Extract the (x, y) coordinate from the center of the cell holding the provided text.  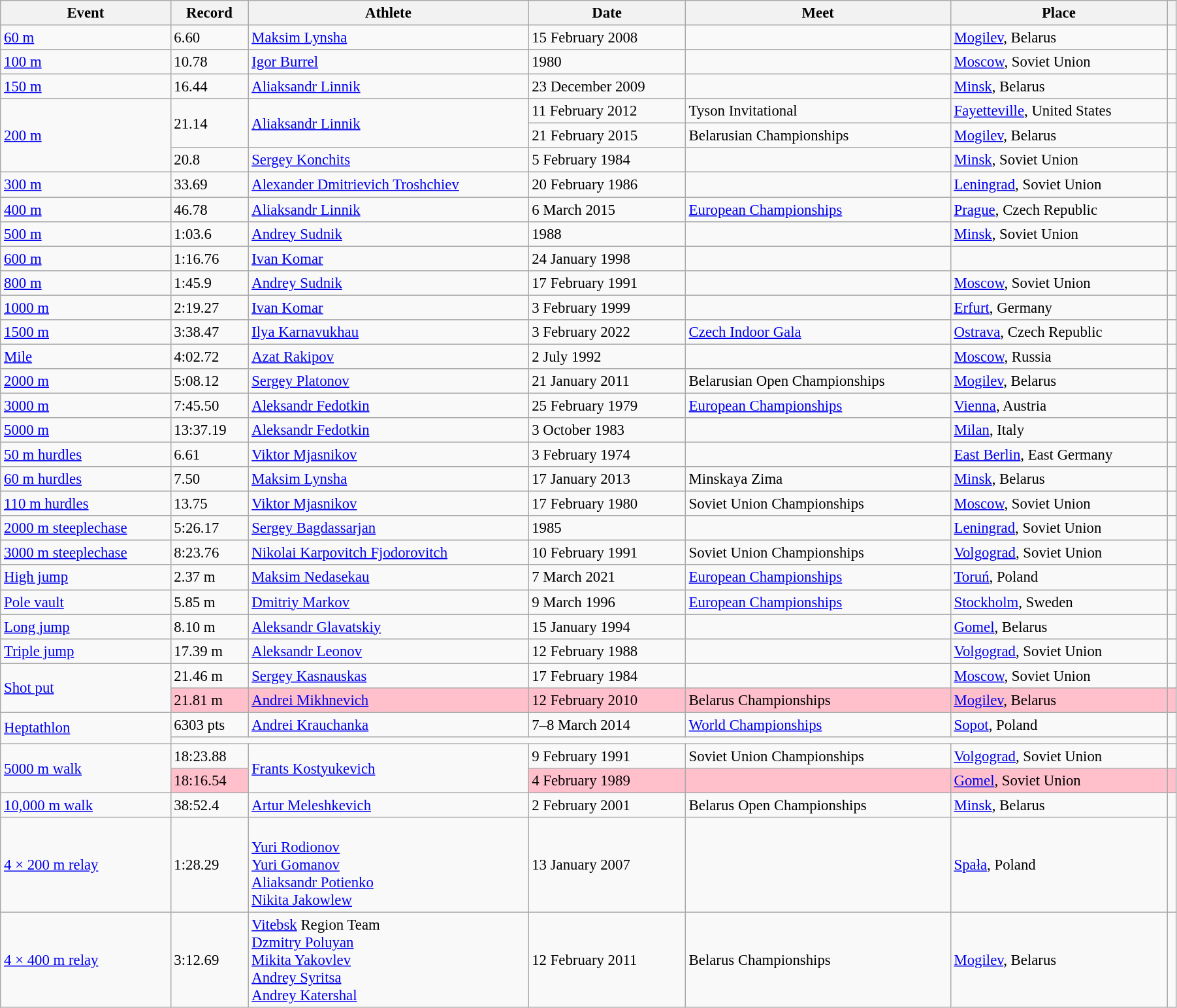
Andrei Mikhnevich (388, 701)
Sergey Kasnauskas (388, 676)
Meet (818, 13)
Toruń, Poland (1058, 578)
Artur Meleshkevich (388, 806)
10 February 1991 (607, 553)
4:02.72 (209, 356)
9 March 1996 (607, 602)
13:37.19 (209, 430)
Tyson Invitational (818, 111)
1500 m (86, 332)
12 February 2010 (607, 701)
3 February 1974 (607, 455)
Record (209, 13)
Sergey Konchits (388, 160)
Vienna, Austria (1058, 405)
Ostrava, Czech Republic (1058, 332)
15 February 2008 (607, 38)
5000 m walk (86, 768)
5:08.12 (209, 381)
Maksim Nedasekau (388, 578)
110 m hurdles (86, 504)
Andrei Krauchanka (388, 725)
16.44 (209, 87)
60 m hurdles (86, 479)
1988 (607, 234)
2 February 2001 (607, 806)
Spała, Poland (1058, 865)
Belarusian Open Championships (818, 381)
4 × 400 m relay (86, 960)
1:16.76 (209, 259)
150 m (86, 87)
3 February 2022 (607, 332)
Place (1058, 13)
11 February 2012 (607, 111)
2.37 m (209, 578)
5 February 1984 (607, 160)
60 m (86, 38)
24 January 1998 (607, 259)
200 m (86, 136)
3:12.69 (209, 960)
Pole vault (86, 602)
Long jump (86, 627)
Stockholm, Sweden (1058, 602)
1:28.29 (209, 865)
2000 m (86, 381)
Fayetteville, United States (1058, 111)
400 m (86, 210)
5:26.17 (209, 528)
50 m hurdles (86, 455)
1:03.6 (209, 234)
13 January 2007 (607, 865)
Azat Rakipov (388, 356)
6303 pts (209, 725)
Sergey Bagdassarjan (388, 528)
8:23.76 (209, 553)
17.39 m (209, 651)
Minskaya Zima (818, 479)
21.81 m (209, 701)
23 December 2009 (607, 87)
Erfurt, Germany (1058, 307)
15 January 1994 (607, 627)
17 February 1984 (607, 676)
800 m (86, 283)
Triple jump (86, 651)
9 February 1991 (607, 756)
Gomel, Belarus (1058, 627)
1985 (607, 528)
46.78 (209, 210)
Aleksandr Leonov (388, 651)
21 February 2015 (607, 136)
Date (607, 13)
Shot put (86, 688)
Belarus Open Championships (818, 806)
Dmitriy Markov (388, 602)
2 July 1992 (607, 356)
18:23.88 (209, 756)
3:38.47 (209, 332)
5000 m (86, 430)
Frants Kostyukevich (388, 768)
Milan, Italy (1058, 430)
Alexander Dmitrievich Troshchiev (388, 185)
18:16.54 (209, 781)
100 m (86, 62)
17 February 1991 (607, 283)
Ilya Karnavukhau (388, 332)
8.10 m (209, 627)
Mile (86, 356)
17 February 1980 (607, 504)
12 February 2011 (607, 960)
20 February 1986 (607, 185)
7:45.50 (209, 405)
High jump (86, 578)
25 February 1979 (607, 405)
7 March 2021 (607, 578)
17 January 2013 (607, 479)
Moscow, Russia (1058, 356)
33.69 (209, 185)
Aleksandr Glavatskiy (388, 627)
1980 (607, 62)
3 October 1983 (607, 430)
2:19.27 (209, 307)
500 m (86, 234)
Event (86, 13)
3000 m steeplechase (86, 553)
6.61 (209, 455)
Belarusian Championships (818, 136)
Nikolai Karpovitch Fjodorovitch (388, 553)
Vitebsk Region TeamDzmitry PoluyanMikita YakovlevAndrey SyritsaAndrey Katershal (388, 960)
3 February 1999 (607, 307)
38:52.4 (209, 806)
Igor Burrel (388, 62)
21.14 (209, 123)
4 February 1989 (607, 781)
Athlete (388, 13)
6 March 2015 (607, 210)
6.60 (209, 38)
21 January 2011 (607, 381)
World Championships (818, 725)
1000 m (86, 307)
Prague, Czech Republic (1058, 210)
10.78 (209, 62)
Czech Indoor Gala (818, 332)
Sopot, Poland (1058, 725)
20.8 (209, 160)
300 m (86, 185)
12 February 1988 (607, 651)
Heptathlon (86, 728)
21.46 m (209, 676)
3000 m (86, 405)
2000 m steeplechase (86, 528)
13.75 (209, 504)
4 × 200 m relay (86, 865)
10,000 m walk (86, 806)
7.50 (209, 479)
Yuri RodionovYuri GomanovAliaksandr PotienkoNikita Jakowlew (388, 865)
1:45.9 (209, 283)
Sergey Platonov (388, 381)
5.85 m (209, 602)
600 m (86, 259)
East Berlin, East Germany (1058, 455)
7–8 March 2014 (607, 725)
Gomel, Soviet Union (1058, 781)
